Locate the cell with the specified text and output its (x, y) center coordinate. 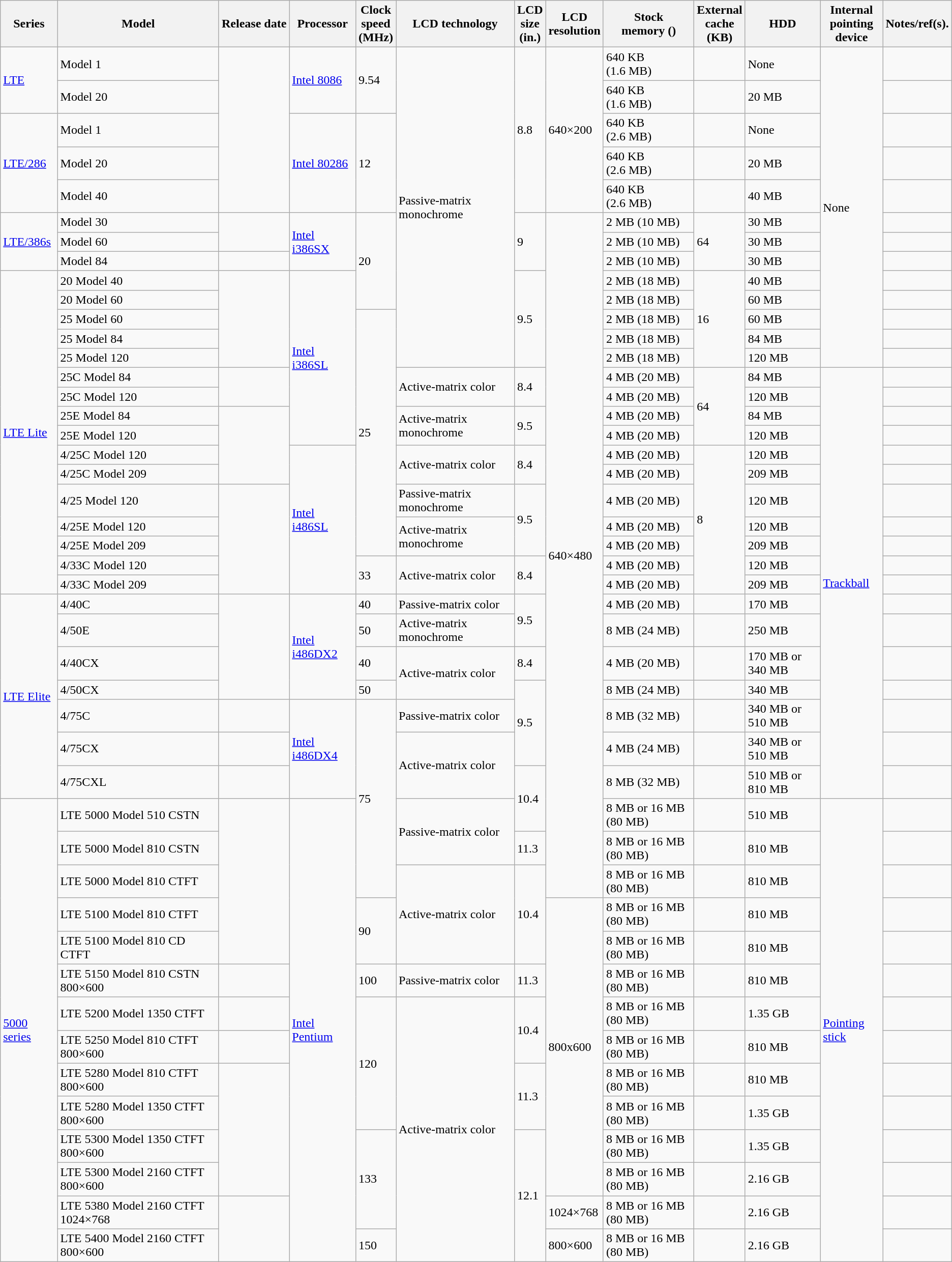
Model (138, 24)
4/40C (138, 604)
LTE 5200 Model 1350 CTFT (138, 1013)
Processor (322, 24)
25 (375, 432)
Trackball (851, 583)
20 (375, 261)
Intel i486DX4 (322, 749)
Internalpointingdevice (851, 24)
16 (720, 319)
LTE 5280 Model 1350 CTFT 800×600 (138, 1113)
Model 30 (138, 222)
LTE 5380 Model 2160 CTFT 1024×768 (138, 1212)
9 (530, 242)
25C Model 120 (138, 397)
4/33C Model 209 (138, 584)
25 Model 120 (138, 358)
170 MB (783, 604)
LTE 5000 Model 810 CTFT (138, 881)
4/75CX (138, 749)
133 (375, 1179)
LCD resolution (575, 24)
340 MB (783, 689)
Model 60 (138, 242)
Intel i486DX2 (322, 647)
Externalcache(KB) (720, 24)
4/25E Model 120 (138, 526)
HDD (783, 24)
LTE 5100 Model 810 CTFT (138, 915)
LTE 5280 Model 810 CTFT 800×600 (138, 1079)
25E Model 120 (138, 435)
510 MB (783, 815)
75 (375, 799)
Pointing stick (851, 1031)
25E Model 84 (138, 416)
12 (375, 163)
LTE 5150 Model 810 CSTN 800×600 (138, 981)
25 Model 60 (138, 319)
90 (375, 931)
LTE Elite (29, 696)
LTE 5100 Model 810 CD CTFT (138, 947)
25C Model 84 (138, 377)
4/25C Model 120 (138, 455)
Intel 8086 (322, 80)
12.1 (530, 1195)
4/25E Model 209 (138, 546)
170 MB or 340 MB (783, 663)
Intel i486SL (322, 520)
LTE 5250 Model 810 CTFT 800×600 (138, 1047)
4/25 Model 120 (138, 501)
LTE Lite (29, 432)
8.8 (530, 130)
LTE 5300 Model 2160 CTFT 800×600 (138, 1179)
Release date (254, 24)
25 Model 84 (138, 338)
LCD size(in.) (530, 24)
LTE (29, 80)
5000 series (29, 1031)
Clockspeed(MHz) (375, 24)
4/75CXL (138, 782)
33 (375, 575)
640×480 (575, 555)
800x600 (575, 1047)
4/50CX (138, 689)
Series (29, 24)
150 (375, 1245)
510 MB or 810 MB (783, 782)
Model 40 (138, 196)
Model 84 (138, 261)
LCD technology (455, 24)
4/50E (138, 630)
800×600 (575, 1245)
LTE/286 (29, 163)
Intel i386SL (322, 358)
Intel Pentium (322, 1031)
Stockmemory () (648, 24)
120 (375, 1063)
4/75C (138, 716)
20 Model 40 (138, 280)
1024×768 (575, 1212)
LTE 5000 Model 510 CSTN (138, 815)
LTE 5400 Model 2160 CTFT 800×600 (138, 1245)
LTE 5000 Model 810 CSTN (138, 848)
4/33C Model 120 (138, 565)
LTE/386s (29, 242)
9.54 (375, 80)
Intel 80286 (322, 163)
640×200 (575, 130)
100 (375, 981)
4/40CX (138, 663)
250 MB (783, 630)
20 Model 60 (138, 300)
4/25C Model 209 (138, 474)
8 (720, 520)
4 MB (24 MB) (648, 749)
Notes/ref(s). (917, 24)
Intel i386SX (322, 242)
LTE 5300 Model 1350 CTFT 800×600 (138, 1146)
